Return [X, Y] of the center of cell containing provided text 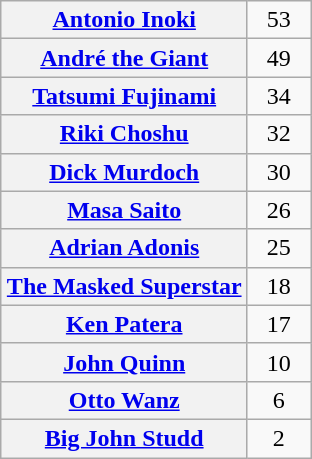
30 [279, 172]
34 [279, 96]
26 [279, 210]
Dick Murdoch [124, 172]
Big John Studd [124, 438]
49 [279, 58]
André the Giant [124, 58]
17 [279, 324]
Ken Patera [124, 324]
32 [279, 134]
53 [279, 20]
2 [279, 438]
Riki Choshu [124, 134]
Masa Saito [124, 210]
18 [279, 286]
Adrian Adonis [124, 248]
6 [279, 400]
25 [279, 248]
Antonio Inoki [124, 20]
10 [279, 362]
John Quinn [124, 362]
Tatsumi Fujinami [124, 96]
Otto Wanz [124, 400]
The Masked Superstar [124, 286]
